For the text-containing cell, return its midpoint in (X, Y) coordinate format. 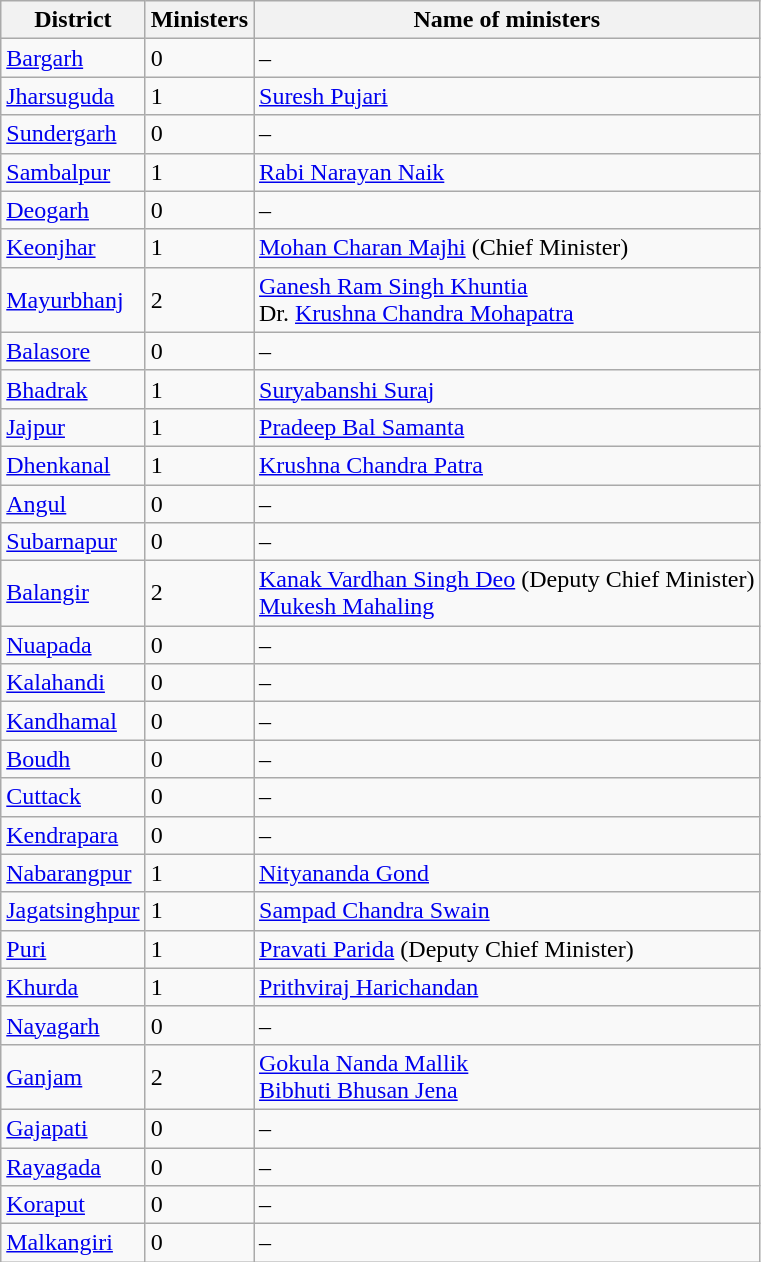
Suresh Pujari (508, 96)
Kalahandi (73, 683)
Pravati Parida (Deputy Chief Minister) (508, 949)
Jharsuguda (73, 96)
Mohan Charan Majhi (Chief Minister) (508, 248)
Balangir (73, 594)
Malkangiri (73, 1243)
Nabarangpur (73, 873)
Deogarh (73, 210)
Ganesh Ram Singh Khuntia Dr. Krushna Chandra Mohapatra (508, 300)
Ministers (199, 20)
Gajapati (73, 1128)
District (73, 20)
Gokula Nanda Mallik Bibhuti Bhusan Jena (508, 1076)
Nityananda Gond (508, 873)
Keonjhar (73, 248)
Ganjam (73, 1076)
Kendrapara (73, 835)
Sampad Chandra Swain (508, 911)
Jajpur (73, 427)
Sambalpur (73, 172)
Nayagarh (73, 1025)
Pradeep Bal Samanta (508, 427)
Subarnapur (73, 542)
Krushna Chandra Patra (508, 465)
Bhadrak (73, 389)
Rayagada (73, 1167)
Boudh (73, 759)
Kanak Vardhan Singh Deo (Deputy Chief Minister) Mukesh Mahaling (508, 594)
Mayurbhanj (73, 300)
Koraput (73, 1205)
Bargarh (73, 58)
Puri (73, 949)
Prithviraj Harichandan (508, 987)
Name of ministers (508, 20)
Angul (73, 503)
Khurda (73, 987)
Jagatsinghpur (73, 911)
Suryabanshi Suraj (508, 389)
Nuapada (73, 645)
Sundergarh (73, 134)
Rabi Narayan Naik (508, 172)
Kandhamal (73, 721)
Balasore (73, 351)
Dhenkanal (73, 465)
Cuttack (73, 797)
